Output the (X, Y) coordinate of the center of the cell containing the given text.  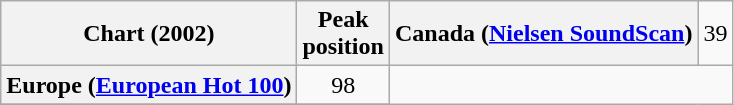
98 (343, 85)
39 (716, 34)
Chart (2002) (149, 34)
Peakposition (343, 34)
Europe (European Hot 100) (149, 85)
Canada (Nielsen SoundScan) (543, 34)
